Locate the cell with the specified text and output its (X, Y) center coordinate. 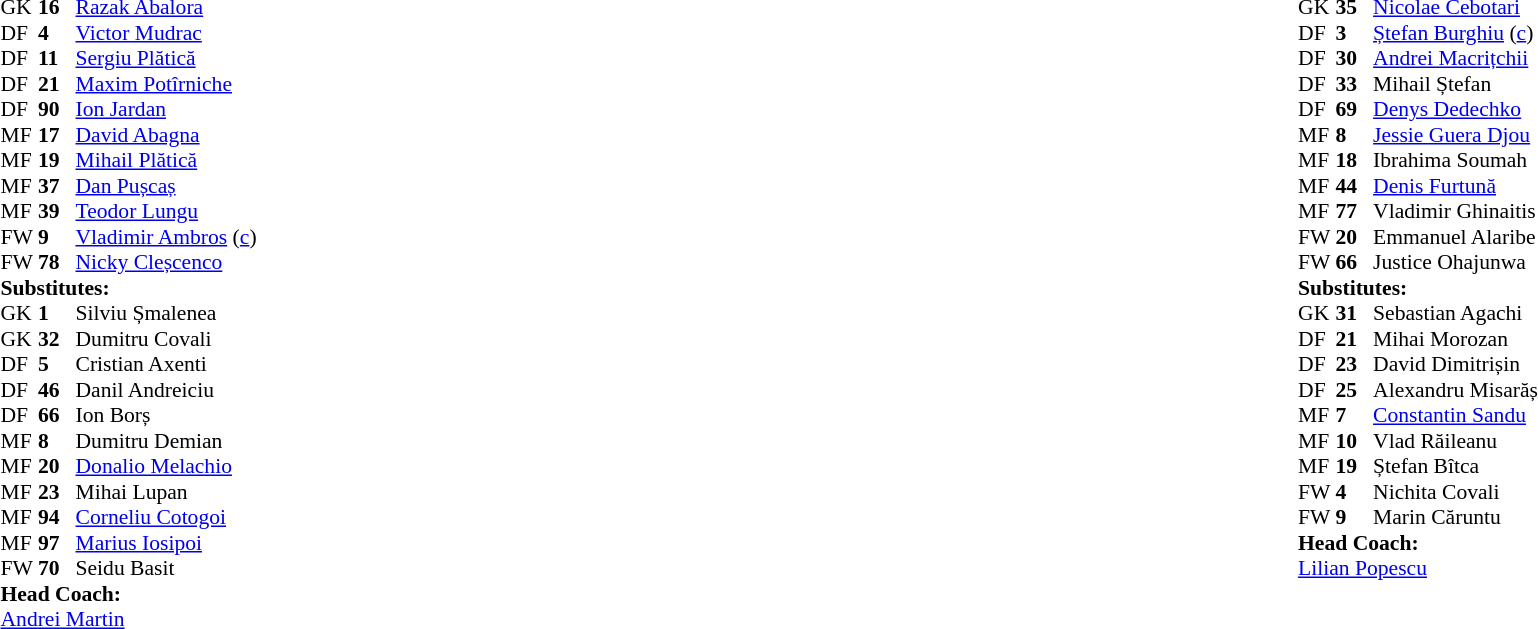
46 (57, 390)
32 (57, 339)
Corneliu Cotogoi (166, 517)
Marin Căruntu (1456, 517)
44 (1355, 186)
Vladimir Ghinaitis (1456, 211)
Dan Pușcaș (166, 186)
25 (1355, 390)
Mihail Ștefan (1456, 84)
Sergiu Plătică (166, 59)
Mihai Morozan (1456, 339)
Ștefan Bîtca (1456, 467)
Maxim Potîrniche (166, 84)
Ștefan Burghiu (c) (1456, 33)
Nichita Covali (1456, 492)
Ibrahima Soumah (1456, 161)
Danil Andreiciu (166, 390)
69 (1355, 109)
Denis Furtună (1456, 186)
17 (57, 135)
Andrei Macrițchii (1456, 59)
Denys Dedechko (1456, 109)
1 (57, 313)
David Abagna (166, 135)
Mihai Lupan (166, 492)
Vladimir Ambros (c) (166, 237)
Emmanuel Alaribe (1456, 237)
Dumitru Demian (166, 441)
90 (57, 109)
3 (1355, 33)
Seidu Basit (166, 569)
7 (1355, 415)
Nicky Cleșcenco (166, 263)
Victor Mudrac (166, 33)
77 (1355, 211)
Marius Iosipoi (166, 543)
11 (57, 59)
31 (1355, 313)
18 (1355, 161)
97 (57, 543)
Donalio Melachio (166, 467)
Cristian Axenti (166, 365)
Mihail Plătică (166, 161)
94 (57, 517)
39 (57, 211)
5 (57, 365)
10 (1355, 441)
David Dimitrișin (1456, 365)
Teodor Lungu (166, 211)
Alexandru Misarăș (1456, 390)
Ion Borș (166, 415)
Sebastian Agachi (1456, 313)
Silviu Șmalenea (166, 313)
70 (57, 569)
33 (1355, 84)
Vlad Răileanu (1456, 441)
Dumitru Covali (166, 339)
37 (57, 186)
Lilian Popescu (1418, 569)
Justice Ohajunwa (1456, 263)
30 (1355, 59)
Jessie Guera Djou (1456, 135)
Ion Jardan (166, 109)
Constantin Sandu (1456, 415)
78 (57, 263)
